From the cell containing the given text, extract its center point as [x, y] coordinate. 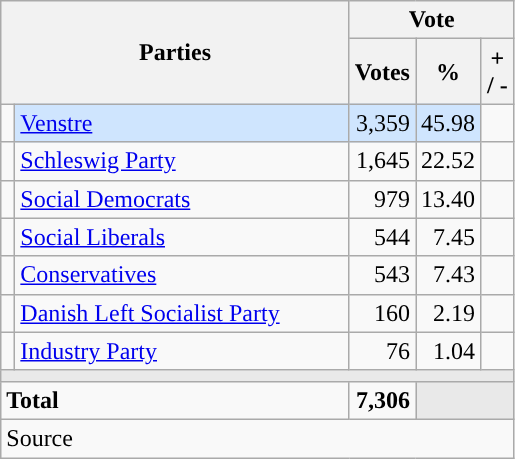
Danish Left Socialist Party [182, 313]
45.98 [448, 123]
544 [382, 237]
Parties [176, 52]
7.45 [448, 237]
Source [258, 438]
Industry Party [182, 351]
22.52 [448, 161]
2.19 [448, 313]
1,645 [382, 161]
160 [382, 313]
+ / - [498, 72]
76 [382, 351]
13.40 [448, 199]
3,359 [382, 123]
Social Liberals [182, 237]
Votes [382, 72]
% [448, 72]
979 [382, 199]
Social Democrats [182, 199]
7.43 [448, 275]
Schleswig Party [182, 161]
1.04 [448, 351]
7,306 [382, 400]
Total [176, 400]
Conservatives [182, 275]
Venstre [182, 123]
543 [382, 275]
Vote [432, 20]
